For the text-containing cell, return its midpoint in (x, y) coordinate format. 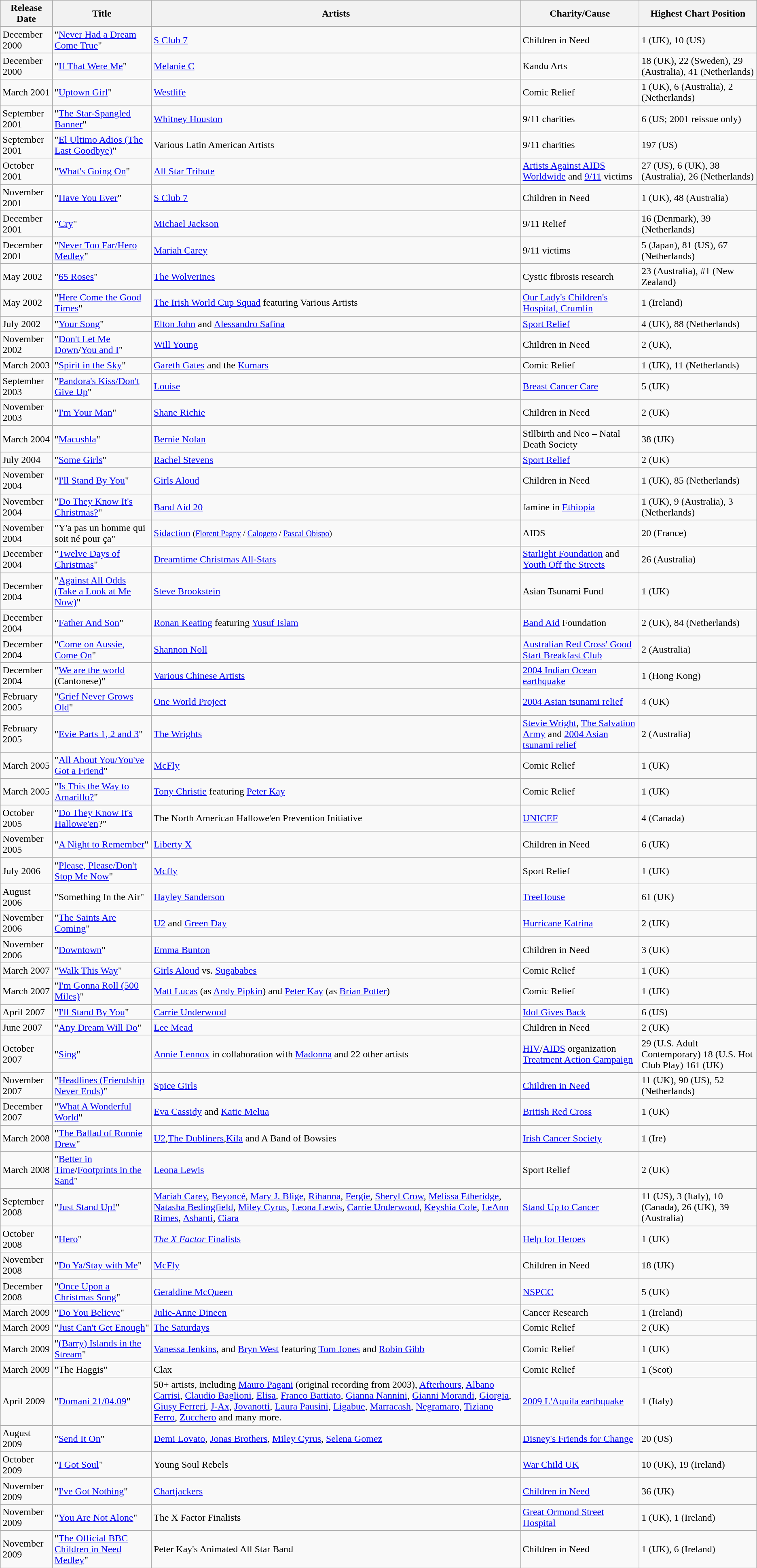
July 2006 (27, 871)
2009 L'Aquila earthquake (580, 1401)
"Downtown" (102, 949)
Highest Chart Position (698, 14)
Eva Cassidy and Katie Melua (336, 1112)
All Star Tribute (336, 171)
1 (UK), 6 (Ireland) (698, 1549)
Australian Red Cross' Good Start Breakfast Club (580, 649)
4 (UK) (698, 702)
Leona Lewis (336, 1170)
"Once Upon a Christmas Song" (102, 1291)
"Never Had a Dream Come True" (102, 40)
"Have You Ever" (102, 197)
"Twelve Days of Christmas" (102, 560)
"I've Got Nothing" (102, 1491)
March 2003 (27, 366)
October 2001 (27, 171)
Bernie Nolan (336, 439)
Shane Richie (336, 412)
"If That Were Me" (102, 66)
Chartjackers (336, 1491)
AIDS (580, 533)
July 2004 (27, 460)
"Just Can't Get Enough" (102, 1328)
Stand Up to Cancer (580, 1207)
Demi Lovato, Jonas Brothers, Miley Cyrus, Selena Gomez (336, 1439)
"Uptown Girl" (102, 92)
Elton John and Alessandro Safina (336, 324)
"The Official BBC Children in Need Medley" (102, 1549)
1 (Italy) (698, 1401)
Artists (336, 14)
Charity/Cause (580, 14)
Asian Tsunami Fund (580, 591)
U2 and Green Day (336, 923)
"The Star-Spangled Banner" (102, 119)
One World Project (336, 702)
5 (Japan), 81 (US), 67 (Netherlands) (698, 250)
Title (102, 14)
Stevie Wright, The Salvation Army and 2004 Asian tsunami relief (580, 733)
"Just Stand Up!" (102, 1207)
Girls Aloud vs. Sugababes (336, 970)
2004 Asian tsunami relief (580, 702)
Rachel Stevens (336, 460)
"Headlines (Friendship Never Ends)" (102, 1085)
Mariah Carey (336, 250)
1 (Scot) (698, 1369)
War Child UK (580, 1464)
June 2007 (27, 1027)
Various Chinese Artists (336, 675)
1 (Hong Kong) (698, 675)
Young Soul Rebels (336, 1464)
"Something In the Air" (102, 897)
2004 Indian Ocean earthquake (580, 675)
"I'm Gonna Roll (500 Miles)" (102, 991)
1 (UK), 1 (Ireland) (698, 1517)
18 (UK) (698, 1266)
October 2008 (27, 1239)
"El Ultimo Adios (The Last Goodbye)" (102, 145)
"(Barry) Islands in the Stream" (102, 1349)
Irish Cancer Society (580, 1138)
Cancer Research (580, 1312)
Steve Brookstein (336, 591)
NSPCC (580, 1291)
Westlife (336, 92)
Band Aid Foundation (580, 623)
Starlight Foundation and Youth Off the Streets (580, 560)
Stllbirth and Neo – Natal Death Society (580, 439)
"Do They Know It's Hallowe'en?" (102, 818)
"Sing" (102, 1054)
October 2009 (27, 1464)
2 (UK), 84 (Netherlands) (698, 623)
1 (UK), 85 (Netherlands) (698, 480)
9/11 Relief (580, 224)
9/11 victims (580, 250)
Lee Mead (336, 1027)
1 (UK), 11 (Netherlands) (698, 366)
Ronan Keating featuring Yusuf Islam (336, 623)
Melanie C (336, 66)
Vanessa Jenkins, and Bryn West featuring Tom Jones and Robin Gibb (336, 1349)
Tony Christie featuring Peter Kay (336, 792)
Help for Heroes (580, 1239)
Spice Girls (336, 1085)
Emma Bunton (336, 949)
HIV/AIDS organization Treatment Action Campaign (580, 1054)
"Please, Please/Don't Stop Me Now" (102, 871)
18 (UK), 22 (Sweden), 29 (Australia), 41 (Netherlands) (698, 66)
UNICEF (580, 818)
The Wolverines (336, 277)
September 2003 (27, 387)
famine in Ethiopia (580, 507)
Our Lady's Children's Hospital, Crumlin (580, 302)
27 (US), 6 (UK), 38 (Australia), 26 (Netherlands) (698, 171)
Louise (336, 387)
November 2005 (27, 844)
March 2001 (27, 92)
"The Haggis" (102, 1369)
"The Ballad of Ronnie Drew" (102, 1138)
20 (US) (698, 1439)
Breast Cancer Care (580, 387)
"Your Song" (102, 324)
"Hero" (102, 1239)
"Father And Son" (102, 623)
Shannon Noll (336, 649)
"Macushla" (102, 439)
"Send It On" (102, 1439)
4 (UK), 88 (Netherlands) (698, 324)
Disney's Friends for Change (580, 1439)
November 2001 (27, 197)
"What's Going On" (102, 171)
"Do Ya/Stay with Me" (102, 1266)
Whitney Houston (336, 119)
"Some Girls" (102, 460)
Band Aid 20 (336, 507)
1 (UK), 48 (Australia) (698, 197)
16 (Denmark), 39 (Netherlands) (698, 224)
Kandu Arts (580, 66)
11 (US), 3 (Italy), 10 (Canada), 26 (UK), 39 (Australia) (698, 1207)
"Walk This Way" (102, 970)
"Here Come the Good Times" (102, 302)
October 2005 (27, 818)
November 2007 (27, 1085)
1 (UK), 6 (Australia), 2 (Netherlands) (698, 92)
Hayley Sanderson (336, 897)
Dreamtime Christmas All-Stars (336, 560)
April 2009 (27, 1401)
Great Ormond Street Hospital (580, 1517)
Will Young (336, 344)
"We are the world (Cantonese)" (102, 675)
November 2002 (27, 344)
August 2006 (27, 897)
197 (US) (698, 145)
"A Night to Remember" (102, 844)
Mcfly (336, 871)
"Never Too Far/Hero Medley" (102, 250)
4 (Canada) (698, 818)
December 2008 (27, 1291)
April 2007 (27, 1012)
"Grief Never Grows Old" (102, 702)
Gareth Gates and the Kumars (336, 366)
U2,The Dubliners,Kíla and A Band of Bowsies (336, 1138)
"Do You Believe" (102, 1312)
December 2007 (27, 1112)
6 (US) (698, 1012)
Girls Aloud (336, 480)
6 (US; 2001 reissue only) (698, 119)
March 2004 (27, 439)
"You Are Not Alone" (102, 1517)
23 (Australia), #1 (New Zealand) (698, 277)
"Evie Parts 1, 2 and 3" (102, 733)
"65 Roses" (102, 277)
Peter Kay's Animated All Star Band (336, 1549)
38 (UK) (698, 439)
Sidaction (Florent Pagny / Calogero / Pascal Obispo) (336, 533)
"Any Dream Will Do" (102, 1027)
"Do They Know It's Christmas?" (102, 507)
11 (UK), 90 (US), 52 (Netherlands) (698, 1085)
"Against All Odds (Take a Look at Me Now)" (102, 591)
"The Saints Are Coming" (102, 923)
"What A Wonderful World" (102, 1112)
"Domani 21/04.09" (102, 1401)
Carrie Underwood (336, 1012)
Liberty X (336, 844)
26 (Australia) (698, 560)
"Don't Let Me Down/You and I" (102, 344)
61 (UK) (698, 897)
"Come on Aussie, Come On" (102, 649)
Various Latin American Artists (336, 145)
Release Date (27, 14)
2 (UK), (698, 344)
Artists Against AIDS Worldwide and 9/11 victims (580, 171)
November 2003 (27, 412)
1 (Ire) (698, 1138)
"I'm Your Man" (102, 412)
The Saturdays (336, 1328)
"Y'a pas un homme qui soit né pour ça" (102, 533)
10 (UK), 19 (Ireland) (698, 1464)
Cystic fibrosis research (580, 277)
TreeHouse (580, 897)
Matt Lucas (as Andy Pipkin) and Peter Kay (as Brian Potter) (336, 991)
The North American Hallowe'en Prevention Initiative (336, 818)
3 (UK) (698, 949)
Annie Lennox in collaboration with Madonna and 22 other artists (336, 1054)
Idol Gives Back (580, 1012)
The Irish World Cup Squad featuring Various Artists (336, 302)
The Wrights (336, 733)
Michael Jackson (336, 224)
British Red Cross (580, 1112)
"Is This the Way to Amarillo?" (102, 792)
"Spirit in the Sky" (102, 366)
29 (U.S. Adult Contemporary) 18 (U.S. Hot Club Play) 161 (UK) (698, 1054)
September 2008 (27, 1207)
36 (UK) (698, 1491)
October 2007 (27, 1054)
Clax (336, 1369)
"Cry" (102, 224)
Geraldine McQueen (336, 1291)
August 2009 (27, 1439)
Julie-Anne Dineen (336, 1312)
November 2008 (27, 1266)
"I Got Soul" (102, 1464)
1 (UK), 9 (Australia), 3 (Netherlands) (698, 507)
July 2002 (27, 324)
"All About You/You've Got a Friend" (102, 766)
"Pandora's Kiss/Don't Give Up" (102, 387)
20 (France) (698, 533)
6 (UK) (698, 844)
Hurricane Katrina (580, 923)
1 (UK), 10 (US) (698, 40)
"Better in Time/Footprints in the Sand" (102, 1170)
